Output the [X, Y] coordinate of the center of the cell containing the given text.  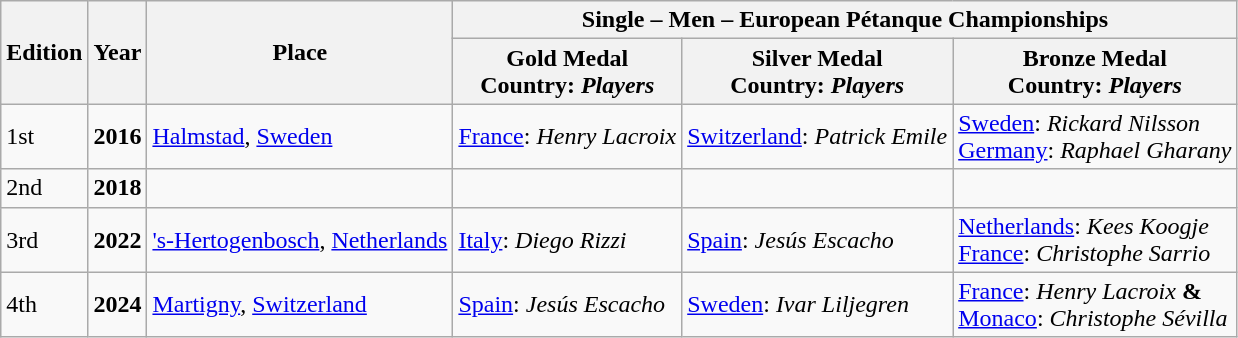
Bronze MedalCountry: Players [1095, 72]
2024 [118, 304]
Switzerland: Patrick Emile [818, 136]
Silver MedalCountry: Players [818, 72]
France: Henry Lacroix & Monaco: Christophe Sévilla [1095, 304]
Place [300, 52]
Gold MedalCountry: Players [568, 72]
1st [44, 136]
Year [118, 52]
France: Henry Lacroix [568, 136]
Martigny, Switzerland [300, 304]
Netherlands: Kees Koogje France: Christophe Sarrio [1095, 240]
2018 [118, 188]
Single – Men – European Pétanque Championships [845, 20]
2016 [118, 136]
3rd [44, 240]
Sweden: Rickard Nilsson Germany: Raphael Gharany [1095, 136]
Edition [44, 52]
2022 [118, 240]
2nd [44, 188]
Halmstad, Sweden [300, 136]
's-Hertogenbosch, Netherlands [300, 240]
Sweden: Ivar Liljegren [818, 304]
4th [44, 304]
Italy: Diego Rizzi [568, 240]
